Output the (x, y) coordinate of the center of the cell containing the given text.  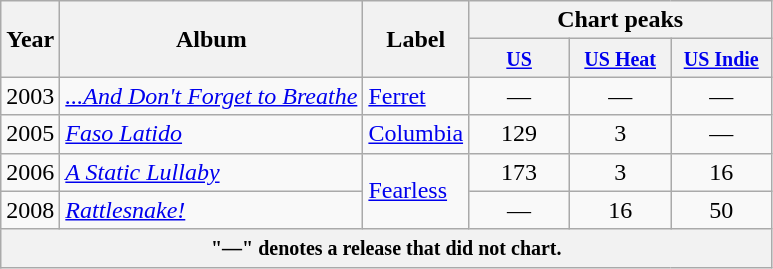
Faso Latido (212, 134)
Ferret (416, 96)
2005 (30, 134)
Rattlesnake! (212, 210)
US Heat (620, 58)
2003 (30, 96)
US (520, 58)
...And Don't Forget to Breathe (212, 96)
173 (520, 172)
129 (520, 134)
Fearless (416, 191)
2008 (30, 210)
"—" denotes a release that did not chart. (386, 248)
Album (212, 39)
US Indie (722, 58)
50 (722, 210)
Columbia (416, 134)
Chart peaks (620, 20)
Year (30, 39)
A Static Lullaby (212, 172)
2006 (30, 172)
Label (416, 39)
